For the text-containing cell, return its midpoint in [x, y] coordinate format. 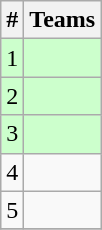
5 [12, 210]
2 [12, 96]
# [12, 20]
Teams [62, 20]
4 [12, 172]
3 [12, 134]
1 [12, 58]
